Search for the cell housing the specified text and yield its [x, y] center coordinate. 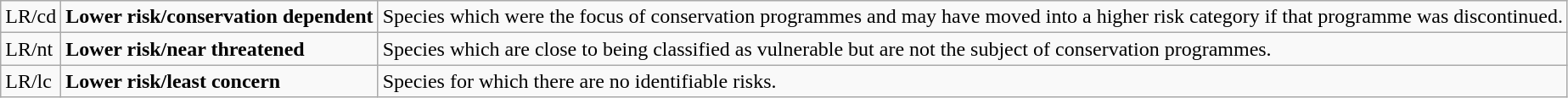
LR/cd [31, 17]
Lower risk/least concern [219, 81]
Lower risk/near threatened [219, 49]
LR/lc [31, 81]
Species for which there are no identifiable risks. [973, 81]
LR/nt [31, 49]
Lower risk/conservation dependent [219, 17]
Species which were the focus of conservation programmes and may have moved into a higher risk category if that programme was discontinued. [973, 17]
Species which are close to being classified as vulnerable but are not the subject of conservation programmes. [973, 49]
